Output the [X, Y] coordinate of the center of the cell containing the given text.  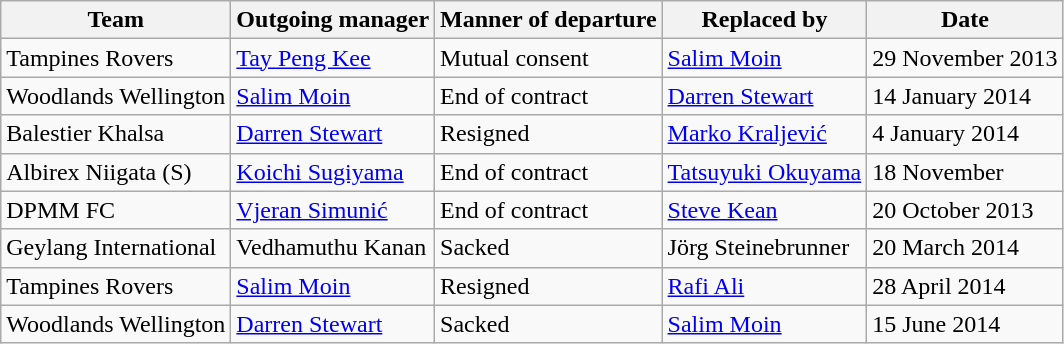
Marko Kraljević [764, 134]
15 June 2014 [965, 324]
Balestier Khalsa [116, 134]
14 January 2014 [965, 96]
Vedhamuthu Kanan [333, 248]
4 January 2014 [965, 134]
Tatsuyuki Okuyama [764, 172]
Tay Peng Kee [333, 58]
Manner of departure [548, 20]
Date [965, 20]
Koichi Sugiyama [333, 172]
20 March 2014 [965, 248]
29 November 2013 [965, 58]
Mutual consent [548, 58]
20 October 2013 [965, 210]
Geylang International [116, 248]
Outgoing manager [333, 20]
Replaced by [764, 20]
Vjeran Simunić [333, 210]
DPMM FC [116, 210]
Albirex Niigata (S) [116, 172]
Rafi Ali [764, 286]
Team [116, 20]
Jörg Steinebrunner [764, 248]
Steve Kean [764, 210]
18 November [965, 172]
28 April 2014 [965, 286]
